Provide the (X, Y) coordinate of the cell's center where the given text is located.  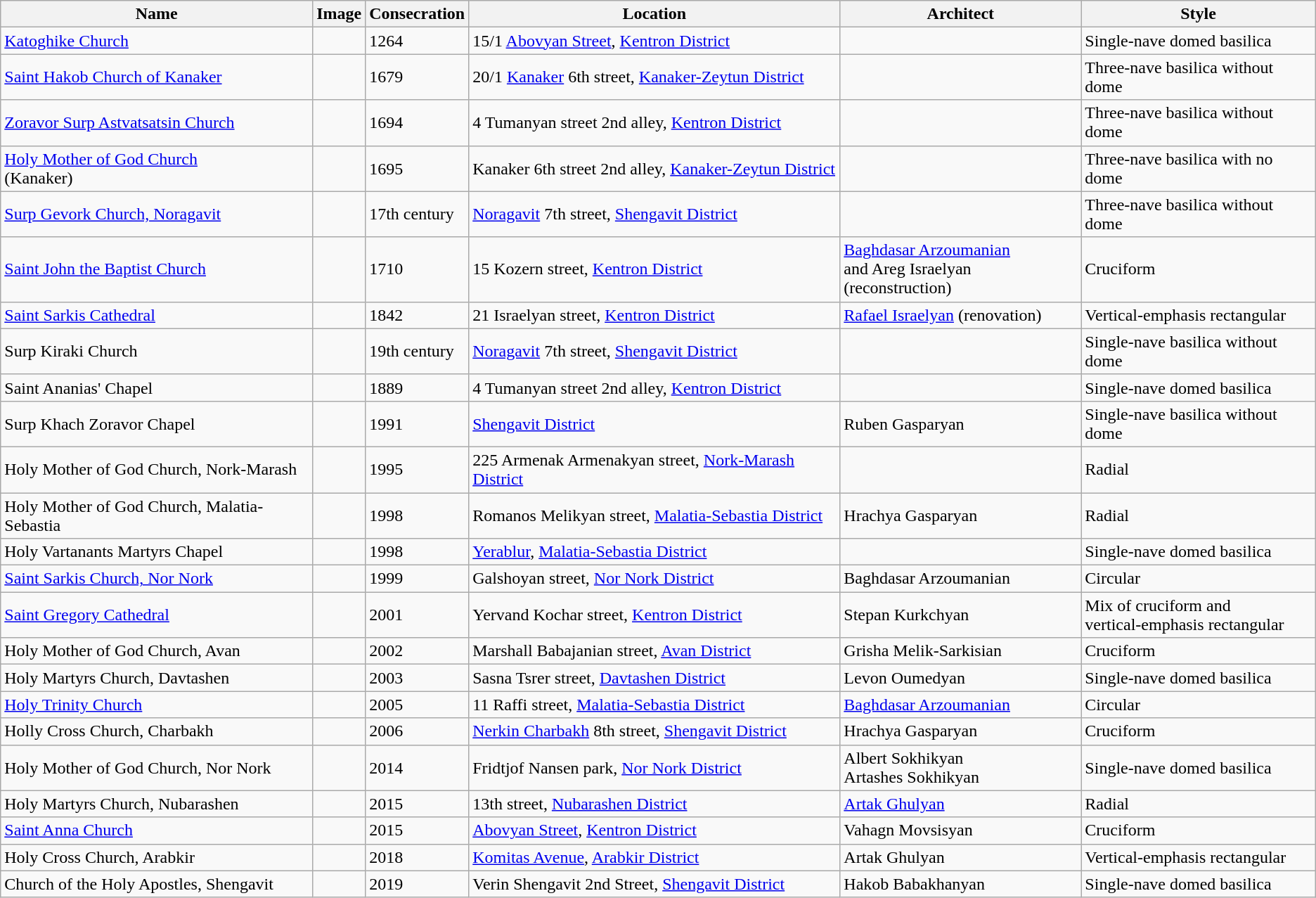
Holy Vartanants Martyrs Chapel (157, 552)
2019 (418, 884)
Saint John the Baptist Church (157, 269)
15 Kozern street, Kentron District (654, 269)
2001 (418, 615)
17th century (418, 214)
1695 (418, 169)
Stepan Kurkchyan (960, 615)
1991 (418, 423)
Zoravor Surp Astvatsatsin Church (157, 122)
Holy Mother of God Church(Kanaker) (157, 169)
Kanaker 6th street 2nd alley, Kanaker-Zeytun District (654, 169)
2014 (418, 768)
11 Raffi street, Malatia-Sebastia District (654, 705)
Holy Mother of God Church, Nork-Marash (157, 470)
1842 (418, 315)
Three-nave basilica with no dome (1198, 169)
Nerkin Charbakh 8th street, Shengavit District (654, 731)
Marshall Babajanian street, Avan District (654, 651)
1710 (418, 269)
Holy Martyrs Church, Nubarashen (157, 804)
1679 (418, 77)
1995 (418, 470)
Shengavit District (654, 423)
Baghdasar Arzoumanianand Areg Israelyan (reconstruction) (960, 269)
Holy Mother of God Church, Avan (157, 651)
Saint Gregory Cathedral (157, 615)
15/1 Abovyan Street, Kentron District (654, 41)
Holly Cross Church, Charbakh (157, 731)
Holy Mother of God Church, Malatia-Sebastia (157, 515)
Rafael Israelyan (renovation) (960, 315)
Saint Ananias' Chapel (157, 387)
Komitas Avenue, Arabkir District (654, 857)
Image (339, 14)
Yervand Kochar street, Kentron District (654, 615)
Holy Mother of God Church, Nor Nork (157, 768)
Holy Trinity Church (157, 705)
Galshoyan street, Nor Nork District (654, 579)
Saint Sarkis Church, Nor Nork (157, 579)
225 Armenak Armenakyan street, Nork-Marash District (654, 470)
Albert Sokhikyan Artashes Sokhikyan (960, 768)
Hakob Babakhanyan (960, 884)
Surp Gevork Church, Noragavit (157, 214)
Saint Anna Church (157, 830)
Style (1198, 14)
Surp Kiraki Church (157, 352)
Vahagn Movsisyan (960, 830)
Church of the Holy Apostles, Shengavit (157, 884)
Holy Cross Church, Arabkir (157, 857)
13th street, Nubarashen District (654, 804)
20/1 Kanaker 6th street, Kanaker-Zeytun District (654, 77)
Ruben Gasparyan (960, 423)
2002 (418, 651)
Verin Shengavit 2nd Street, Shengavit District (654, 884)
Mix of cruciform andvertical-emphasis rectangular (1198, 615)
2018 (418, 857)
2006 (418, 731)
19th century (418, 352)
Surp Khach Zoravor Chapel (157, 423)
1694 (418, 122)
Abovyan Street, Kentron District (654, 830)
Consecration (418, 14)
Location (654, 14)
Saint Sarkis Cathedral (157, 315)
Levon Oumedyan (960, 678)
21 Israelyan street, Kentron District (654, 315)
Fridtjof Nansen park, Nor Nork District (654, 768)
Holy Martyrs Church, Davtashen (157, 678)
Name (157, 14)
Romanos Melikyan street, Malatia-Sebastia District (654, 515)
1889 (418, 387)
1999 (418, 579)
Sasna Tsrer street, Davtashen District (654, 678)
Architect (960, 14)
1264 (418, 41)
2005 (418, 705)
Grisha Melik-Sarkisian (960, 651)
Yerablur, Malatia-Sebastia District (654, 552)
Saint Hakob Church of Kanaker (157, 77)
Katoghike Church (157, 41)
2003 (418, 678)
